Extract the (X, Y) coordinate from the center of the cell holding the provided text.  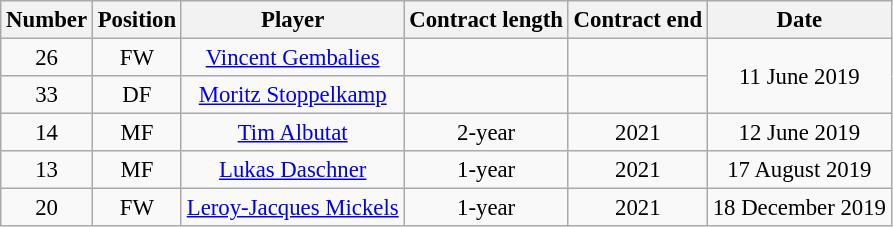
Contract length (486, 20)
Player (292, 20)
18 December 2019 (799, 208)
14 (47, 133)
13 (47, 170)
11 June 2019 (799, 76)
Moritz Stoppelkamp (292, 95)
Lukas Daschner (292, 170)
Date (799, 20)
DF (136, 95)
Vincent Gembalies (292, 58)
Position (136, 20)
Tim Albutat (292, 133)
12 June 2019 (799, 133)
Leroy-Jacques Mickels (292, 208)
26 (47, 58)
2-year (486, 133)
33 (47, 95)
17 August 2019 (799, 170)
Number (47, 20)
Contract end (638, 20)
20 (47, 208)
